Pinpoint the cell where the given text exists, returning its [X, Y] midpoint coordinate. 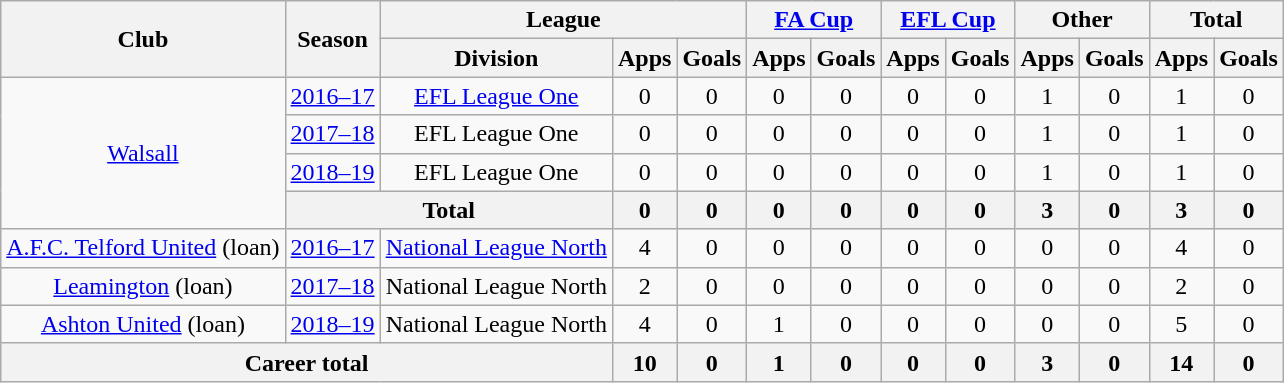
5 [1181, 324]
Division [496, 58]
Season [332, 39]
FA Cup [814, 20]
A.F.C. Telford United (loan) [143, 248]
14 [1181, 362]
League [563, 20]
EFL Cup [948, 20]
Career total [307, 362]
Ashton United (loan) [143, 324]
Club [143, 39]
10 [644, 362]
Other [1082, 20]
Leamington (loan) [143, 286]
Walsall [143, 153]
